Pinpoint the cell where the given text exists, returning its [x, y] midpoint coordinate. 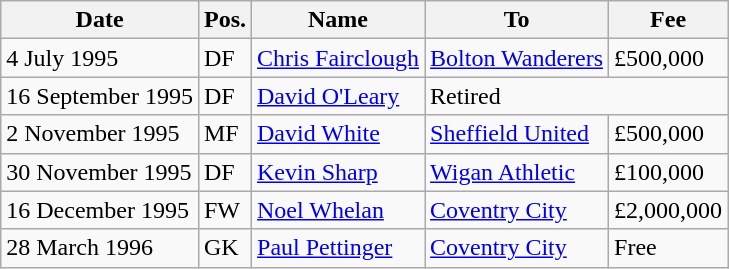
Paul Pettinger [338, 248]
Wigan Athletic [517, 172]
Sheffield United [517, 134]
2 November 1995 [100, 134]
MF [224, 134]
To [517, 20]
David White [338, 134]
Name [338, 20]
Bolton Wanderers [517, 58]
28 March 1996 [100, 248]
Fee [668, 20]
Free [668, 248]
Retired [576, 96]
Chris Fairclough [338, 58]
£2,000,000 [668, 210]
30 November 1995 [100, 172]
David O'Leary [338, 96]
Date [100, 20]
4 July 1995 [100, 58]
£100,000 [668, 172]
FW [224, 210]
GK [224, 248]
Noel Whelan [338, 210]
Kevin Sharp [338, 172]
Pos. [224, 20]
16 December 1995 [100, 210]
16 September 1995 [100, 96]
